Extract the (x, y) coordinate from the center of the cell holding the provided text.  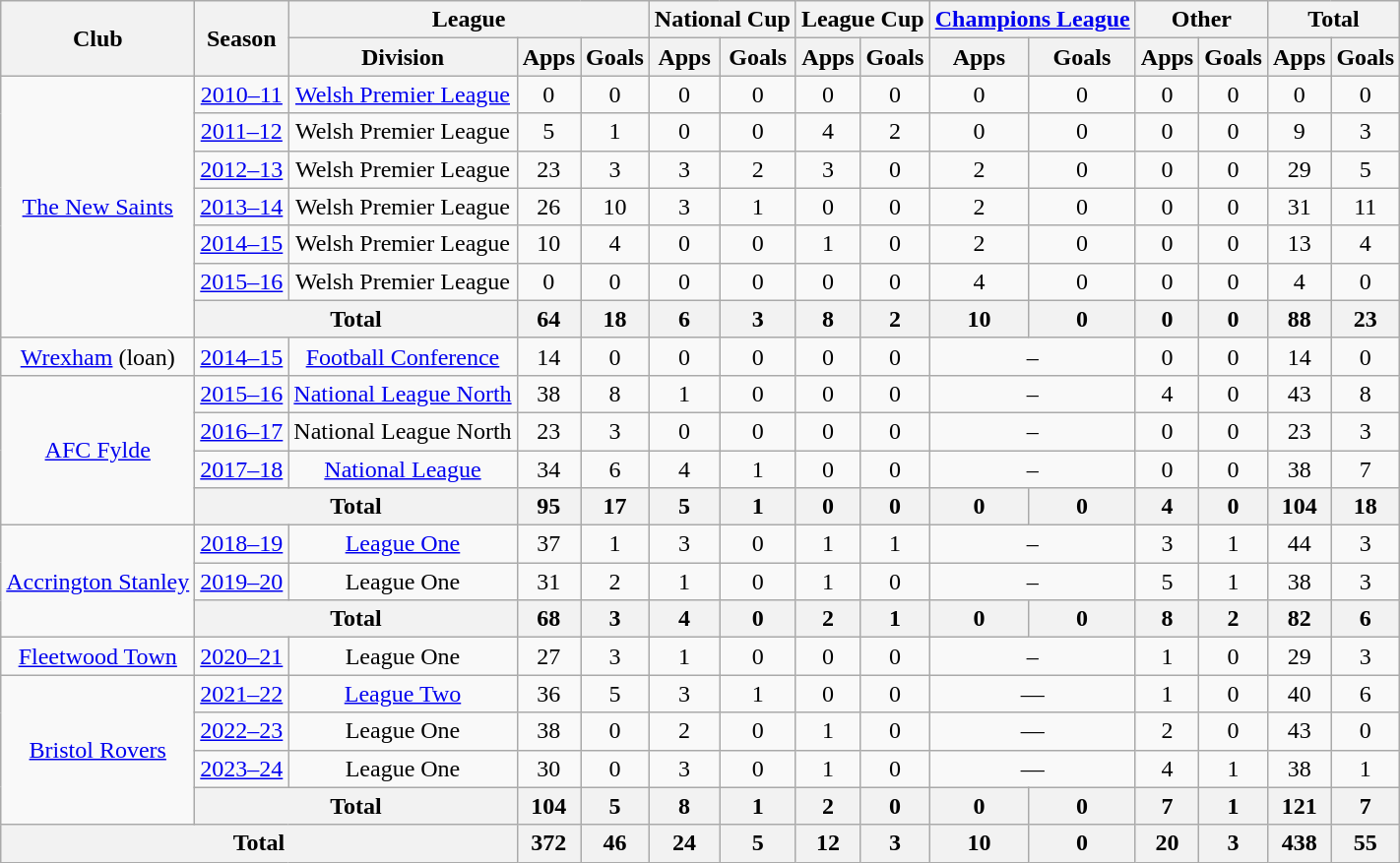
2012–13 (242, 169)
2019–20 (242, 582)
AFC Fylde (98, 450)
2020–21 (242, 656)
46 (615, 843)
2011–12 (242, 132)
36 (548, 694)
24 (684, 843)
17 (615, 507)
Season (242, 38)
Club (98, 38)
Other (1201, 20)
League (469, 20)
9 (1299, 132)
11 (1366, 207)
Champions League (1032, 20)
20 (1167, 843)
44 (1299, 544)
League Cup (862, 20)
2017–18 (242, 469)
95 (548, 507)
68 (548, 619)
Wrexham (loan) (98, 356)
The New Saints (98, 207)
2010–11 (242, 94)
Football Conference (403, 356)
2023–24 (242, 769)
Division (403, 57)
National League (403, 469)
27 (548, 656)
34 (548, 469)
League Two (403, 694)
Accrington Stanley (98, 582)
438 (1299, 843)
55 (1366, 843)
Fleetwood Town (98, 656)
26 (548, 207)
372 (548, 843)
2013–14 (242, 207)
National Cup (723, 20)
2018–19 (242, 544)
64 (548, 319)
37 (548, 544)
2016–17 (242, 431)
2022–23 (242, 731)
13 (1299, 244)
30 (548, 769)
40 (1299, 694)
2021–22 (242, 694)
82 (1299, 619)
88 (1299, 319)
Bristol Rovers (98, 750)
12 (827, 843)
121 (1299, 806)
